For the text-containing cell, return its midpoint in (X, Y) coordinate format. 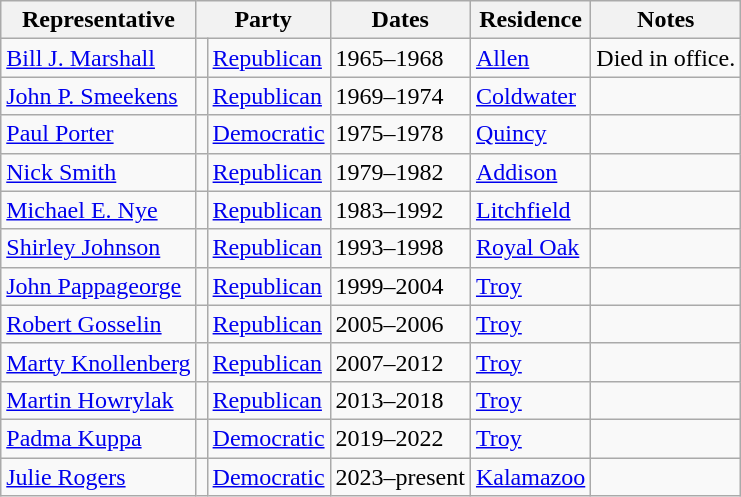
Michael E. Nye (98, 210)
1979–1982 (400, 172)
1993–1998 (400, 248)
1969–1974 (400, 96)
Padma Kuppa (98, 438)
Shirley Johnson (98, 248)
1975–1978 (400, 134)
Nick Smith (98, 172)
Julie Rogers (98, 477)
2007–2012 (400, 362)
Party (263, 20)
Royal Oak (530, 248)
Notes (666, 20)
1983–1992 (400, 210)
2005–2006 (400, 324)
1965–1968 (400, 58)
Quincy (530, 134)
Robert Gosselin (98, 324)
1999–2004 (400, 286)
John P. Smeekens (98, 96)
Residence (530, 20)
Kalamazoo (530, 477)
2019–2022 (400, 438)
Martin Howrylak (98, 400)
John Pappageorge (98, 286)
Coldwater (530, 96)
2023–present (400, 477)
Paul Porter (98, 134)
Addison (530, 172)
Dates (400, 20)
Representative (98, 20)
Allen (530, 58)
Litchfield (530, 210)
Marty Knollenberg (98, 362)
Died in office. (666, 58)
2013–2018 (400, 400)
Bill J. Marshall (98, 58)
